Detect which cell encompasses the target text, then output its [X, Y] center coordinate. 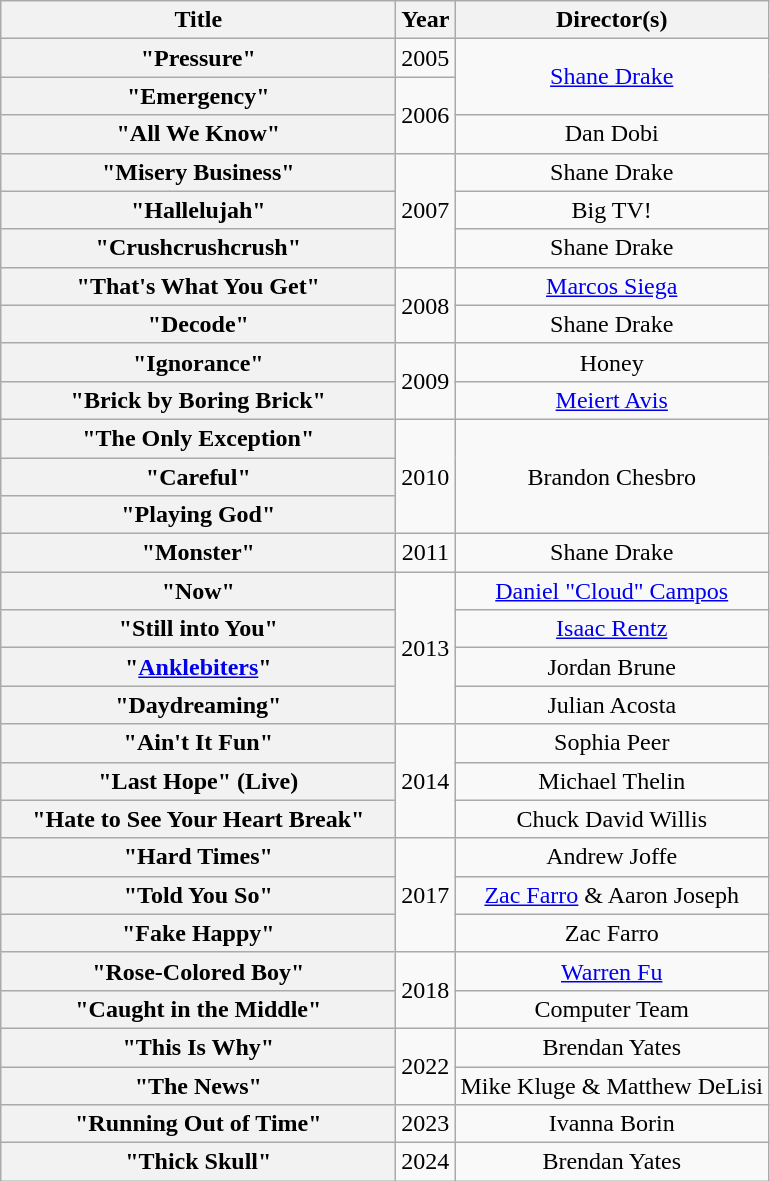
Daniel "Cloud" Campos [612, 591]
"Hate to See Your Heart Break" [198, 819]
Marcos Siega [612, 286]
Dan Dobi [612, 134]
"The Only Exception" [198, 438]
Andrew Joffe [612, 857]
"Playing God" [198, 515]
Zac Farro [612, 933]
2011 [426, 553]
"Ignorance" [198, 362]
Director(s) [612, 20]
"Now" [198, 591]
"Hard Times" [198, 857]
"Anklebiters" [198, 667]
"Emergency" [198, 96]
2017 [426, 895]
2006 [426, 115]
Brandon Chesbro [612, 476]
"Running Out of Time" [198, 1124]
"Monster" [198, 553]
"Crushcrushcrush" [198, 248]
2023 [426, 1124]
2014 [426, 781]
Honey [612, 362]
2013 [426, 648]
"Misery Business" [198, 172]
"Pressure" [198, 58]
2008 [426, 305]
Ivanna Borin [612, 1124]
"Ain't It Fun" [198, 743]
Meiert Avis [612, 400]
2018 [426, 990]
"Caught in the Middle" [198, 1009]
2022 [426, 1066]
Computer Team [612, 1009]
Sophia Peer [612, 743]
"Brick by Boring Brick" [198, 400]
"Rose-Colored Boy" [198, 971]
Chuck David Willis [612, 819]
"The News" [198, 1085]
"Decode" [198, 324]
Title [198, 20]
"Fake Happy" [198, 933]
Year [426, 20]
2024 [426, 1162]
2005 [426, 58]
Isaac Rentz [612, 629]
"Last Hope" (Live) [198, 781]
2007 [426, 210]
"That's What You Get" [198, 286]
Mike Kluge & Matthew DeLisi [612, 1085]
"Told You So" [198, 895]
"Hallelujah" [198, 210]
2010 [426, 476]
Julian Acosta [612, 705]
"This Is Why" [198, 1047]
Jordan Brune [612, 667]
"Careful" [198, 477]
2009 [426, 381]
"Still into You" [198, 629]
"All We Know" [198, 134]
Big TV! [612, 210]
Zac Farro & Aaron Joseph [612, 895]
Warren Fu [612, 971]
"Thick Skull" [198, 1162]
"Daydreaming" [198, 705]
Michael Thelin [612, 781]
